Extract the [x, y] coordinate from the center of the cell holding the provided text.  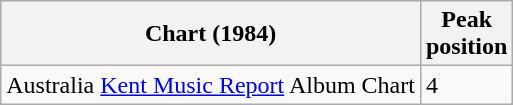
Chart (1984) [211, 34]
Peakposition [466, 34]
4 [466, 85]
Australia Kent Music Report Album Chart [211, 85]
